Extract the (x, y) coordinate from the center of the cell holding the provided text.  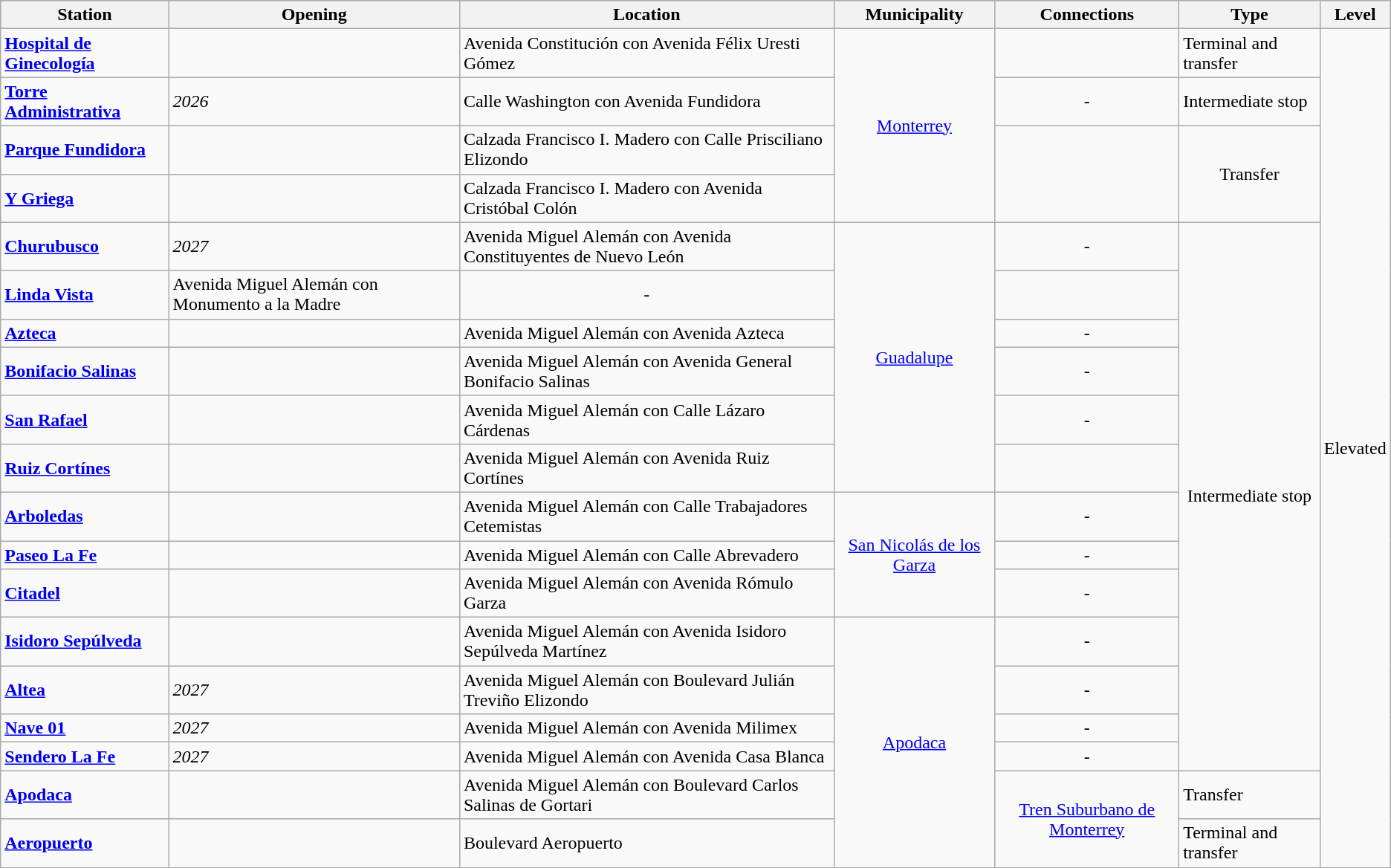
Type (1250, 15)
Y Griega (85, 198)
Altea (85, 690)
Location (646, 15)
Torre Administrativa (85, 101)
Avenida Miguel Alemán con Avenida Ruiz Cortínes (646, 468)
Aeropuerto (85, 843)
Ruiz Cortínes (85, 468)
Calzada Francisco I. Madero con Calle Prisciliano Elizondo (646, 150)
Avenida Constitución con Avenida Félix Uresti Gómez (646, 54)
Monterrey (914, 126)
Linda Vista (85, 294)
Avenida Miguel Alemán con Avenida Rómulo Garza (646, 593)
Parque Fundidora (85, 150)
Nave 01 (85, 728)
Avenida Miguel Alemán con Avenida Azteca (646, 333)
Paseo La Fe (85, 555)
Avenida Miguel Alemán con Avenida Constituyentes de Nuevo León (646, 247)
Station (85, 15)
Avenida Miguel Alemán con Avenida General Bonifacio Salinas (646, 372)
Sendero La Fe (85, 757)
Calzada Francisco I. Madero con Avenida Cristóbal Colón (646, 198)
Bonifacio Salinas (85, 372)
Boulevard Aeropuerto (646, 843)
Avenida Miguel Alemán con Monumento a la Madre (314, 294)
Opening (314, 15)
Calle Washington con Avenida Fundidora (646, 101)
Arboledas (85, 516)
Elevated (1355, 448)
Avenida Miguel Alemán con Avenida Isidoro Sepúlveda Martínez (646, 642)
Avenida Miguel Alemán con Boulevard Carlos Salinas de Gortari (646, 795)
Isidoro Sepúlveda (85, 642)
Azteca (85, 333)
Municipality (914, 15)
2026 (314, 101)
Hospital de Ginecología (85, 54)
San Rafael (85, 419)
Avenida Miguel Alemán con Calle Trabajadores Cetemistas (646, 516)
San Nicolás de los Garza (914, 554)
Avenida Miguel Alemán con Avenida Milimex (646, 728)
Citadel (85, 593)
Level (1355, 15)
Avenida Miguel Alemán con Boulevard Julián Treviño Elizondo (646, 690)
Tren Suburbano de Monterrey (1087, 819)
Avenida Miguel Alemán con Calle Lázaro Cárdenas (646, 419)
Avenida Miguel Alemán con Avenida Casa Blanca (646, 757)
Avenida Miguel Alemán con Calle Abrevadero (646, 555)
Churubusco (85, 247)
Connections (1087, 15)
Guadalupe (914, 357)
